Extract the [X, Y] coordinate from the center of the cell holding the provided text.  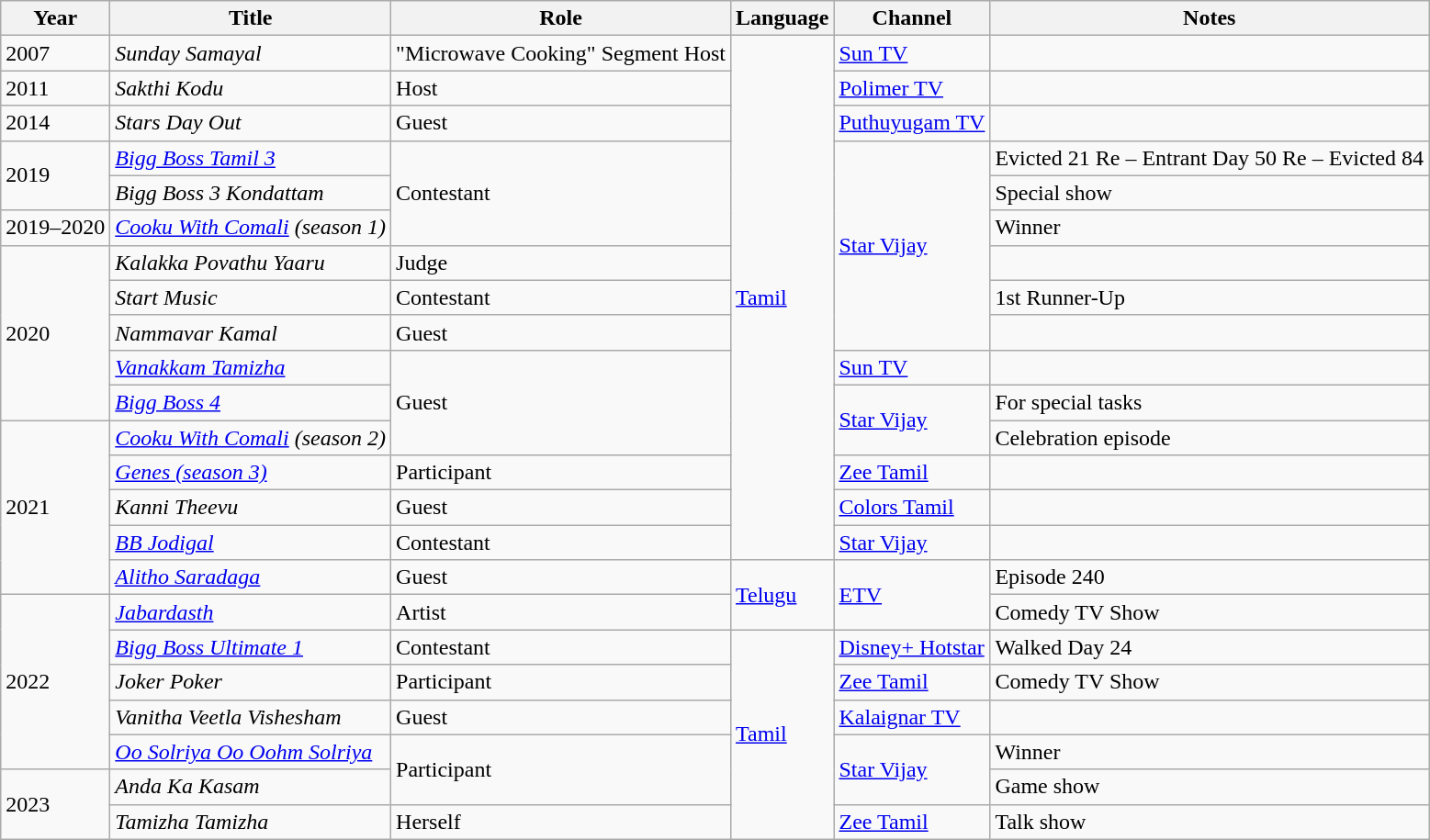
Genes (season 3) [251, 473]
Channel [912, 18]
ETV [912, 595]
Walked Day 24 [1210, 647]
Bigg Boss 3 Kondattam [251, 193]
Special show [1210, 193]
Telugu [783, 595]
Polimer TV [912, 88]
BB Jodigal [251, 543]
Stars Day Out [251, 123]
Language [783, 18]
2014 [55, 123]
Puthuyugam TV [912, 123]
Bigg Boss 4 [251, 402]
Bigg Boss Ultimate 1 [251, 647]
2021 [55, 508]
"Microwave Cooking" Segment Host [561, 53]
Kalakka Povathu Yaaru [251, 263]
Jabardasth [251, 612]
Bigg Boss Tamil 3 [251, 158]
2022 [55, 682]
Host [561, 88]
2023 [55, 804]
2011 [55, 88]
Cooku With Comali (season 1) [251, 228]
Evicted 21 Re – Entrant Day 50 Re – Evicted 84 [1210, 158]
Oo Solriya Oo Oohm Solriya [251, 752]
Kalaignar TV [912, 717]
Talk show [1210, 822]
Game show [1210, 787]
Year [55, 18]
Vanakkam Tamizha [251, 367]
Cooku With Comali (season 2) [251, 438]
Title [251, 18]
2019 [55, 175]
Joker Poker [251, 682]
Notes [1210, 18]
2007 [55, 53]
Nammavar Kamal [251, 332]
Vanitha Veetla Vishesham [251, 717]
Colors Tamil [912, 508]
Disney+ Hotstar [912, 647]
Sunday Samayal [251, 53]
Kanni Theevu [251, 508]
Anda Ka Kasam [251, 787]
2020 [55, 332]
Celebration episode [1210, 438]
Tamizha Tamizha [251, 822]
1st Runner-Up [1210, 297]
Artist [561, 612]
Role [561, 18]
Start Music [251, 297]
2019–2020 [55, 228]
Judge [561, 263]
Herself [561, 822]
Alitho Saradaga [251, 577]
Sakthi Kodu [251, 88]
Episode 240 [1210, 577]
For special tasks [1210, 402]
